Provide the [X, Y] coordinate of the cell's center where the given text is located.  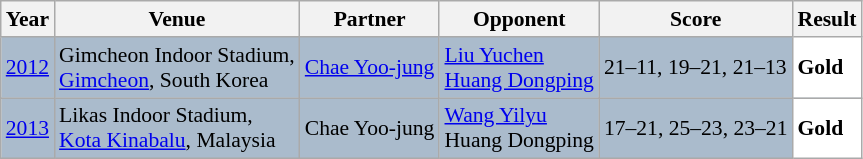
Partner [370, 19]
Gimcheon Indoor Stadium,Gimcheon, South Korea [177, 68]
Year [28, 19]
2012 [28, 68]
21–11, 19–21, 21–13 [696, 68]
Liu Yuchen Huang Dongping [518, 68]
Score [696, 19]
Likas Indoor Stadium,Kota Kinabalu, Malaysia [177, 128]
Opponent [518, 19]
Result [826, 19]
17–21, 25–23, 23–21 [696, 128]
Wang Yilyu Huang Dongping [518, 128]
2013 [28, 128]
Venue [177, 19]
